Find where the given text appears and provide that cell's center as (X, Y) coordinate. 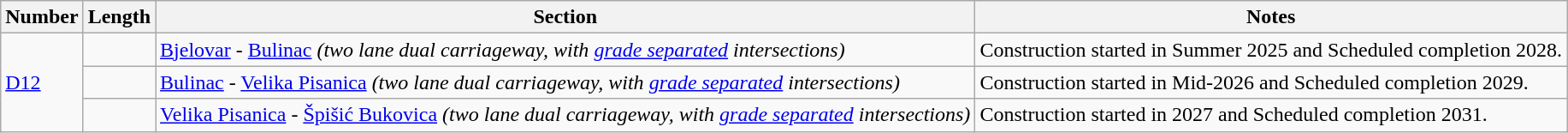
Bulinac - Velika Pisanica (two lane dual carriageway, with grade separated intersections) (565, 82)
Number (42, 17)
Construction started in 2027 and Scheduled completion 2031. (1271, 115)
Section (565, 17)
Velika Pisanica - Špišić Bukovica (two lane dual carriageway, with grade separated intersections) (565, 115)
Bjelovar - Bulinac (two lane dual carriageway, with grade separated intersections) (565, 50)
Notes (1271, 17)
Length (119, 17)
D12 (42, 82)
Construction started in Mid-2026 and Scheduled completion 2029. (1271, 82)
Construction started in Summer 2025 and Scheduled completion 2028. (1271, 50)
